Find where the given text appears and provide that cell's center as [X, Y] coordinate. 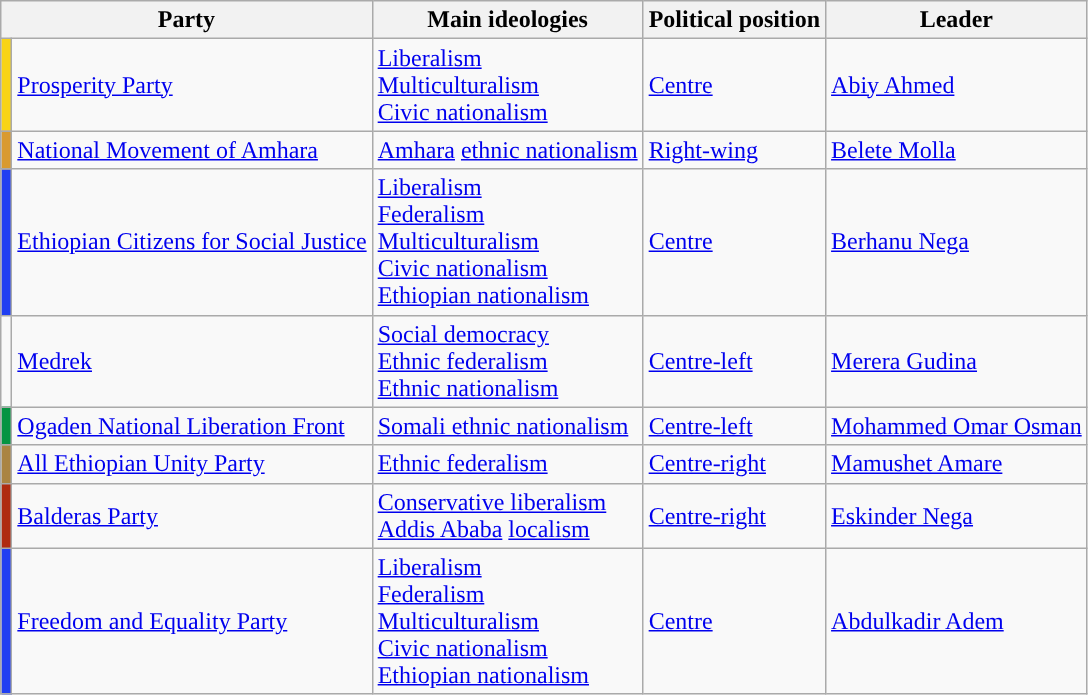
Right-wing [734, 150]
Abdulkadir Adem [957, 621]
Prosperity Party [192, 85]
LiberalismMulticulturalismCivic nationalism [508, 85]
Eskinder Nega [957, 516]
Somali ethnic nationalism [508, 426]
Abiy Ahmed [957, 85]
Leader [957, 20]
Ogaden National Liberation Front [192, 426]
Political position [734, 20]
Balderas Party [192, 516]
Freedom and Equality Party [192, 621]
Main ideologies [508, 20]
National Movement of Amhara [192, 150]
Belete Molla [957, 150]
Mohammed Omar Osman [957, 426]
Medrek [192, 361]
Conservative liberalismAddis Ababa localism [508, 516]
Berhanu Nega [957, 242]
Ethnic federalism [508, 464]
Merera Gudina [957, 361]
Party [186, 20]
Mamushet Amare [957, 464]
Ethiopian Citizens for Social Justice [192, 242]
All Ethiopian Unity Party [192, 464]
Social democracyEthnic federalismEthnic nationalism [508, 361]
Amhara ethnic nationalism [508, 150]
